Scan for the cell matching the given text and deliver its [x, y] coordinate at center. 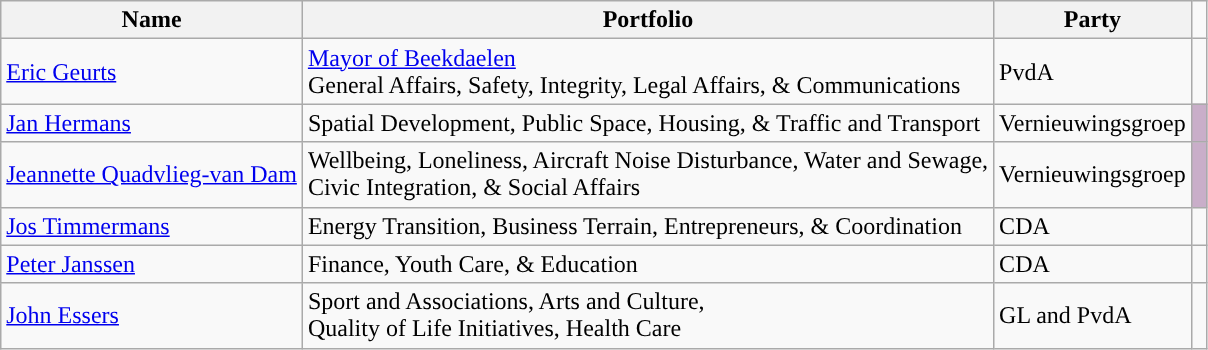
Peter Janssen [152, 264]
John Essers [152, 316]
Party [1093, 20]
Jan Hermans [152, 123]
Jos Timmermans [152, 226]
GL and PvdA [1093, 316]
Jeannette Quadvlieg-van Dam [152, 174]
Name [152, 20]
Mayor of BeekdaelenGeneral Affairs, Safety, Integrity, Legal Affairs, & Communications [648, 72]
PvdA [1093, 72]
Spatial Development, Public Space, Housing, & Traffic and Transport [648, 123]
Finance, Youth Care, & Education [648, 264]
Sport and Associations, Arts and Culture,Quality of Life Initiatives, Health Care [648, 316]
Wellbeing, Loneliness, Aircraft Noise Disturbance, Water and Sewage,Civic Integration, & Social Affairs [648, 174]
Energy Transition, Business Terrain, Entrepreneurs, & Coordination [648, 226]
Eric Geurts [152, 72]
Portfolio [648, 20]
